Extract the [x, y] coordinate from the center of the cell holding the provided text.  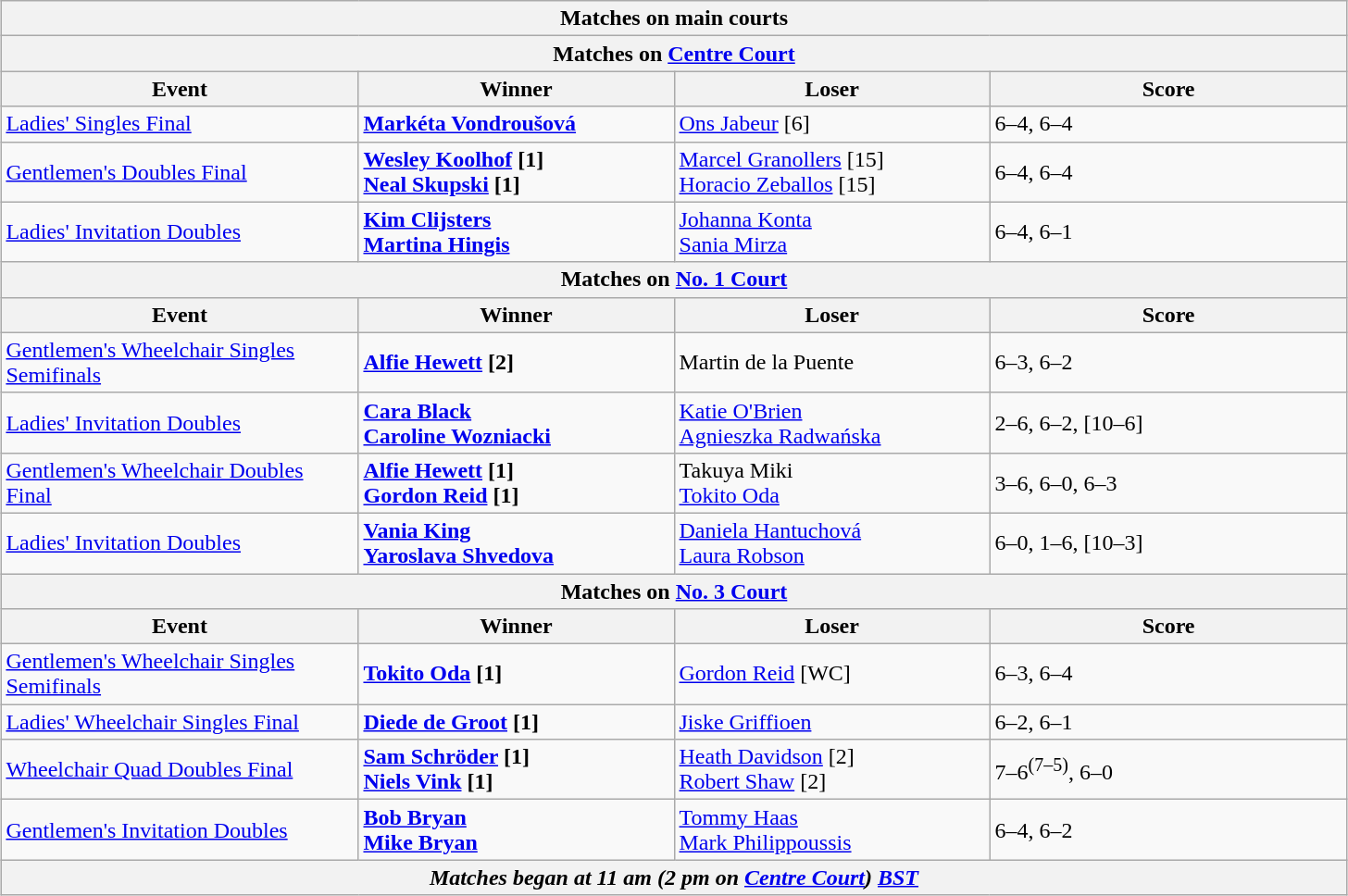
Gentlemen's Wheelchair Doubles Final [180, 483]
Markéta Vondroušová [517, 124]
6–0, 1–6, [10–3] [1168, 542]
Katie O'Brien Agnieszka Radwańska [831, 422]
7–6(7–5), 6–0 [1168, 770]
Johanna Konta Sania Mirza [831, 231]
6–4, 6–2 [1168, 829]
Ladies' Singles Final [180, 124]
Takuya Miki Tokito Oda [831, 483]
2–6, 6–2, [10–6] [1168, 422]
Kim Clijsters Martina Hingis [517, 231]
Heath Davidson [2] Robert Shaw [2] [831, 770]
Vania King Yaroslava Shvedova [517, 542]
Diede de Groot [1] [517, 722]
Martin de la Puente [831, 363]
Ons Jabeur [6] [831, 124]
Tommy Haas Mark Philippoussis [831, 829]
6–4, 6–1 [1168, 231]
6–2, 6–1 [1168, 722]
6–3, 6–4 [1168, 674]
Bob Bryan Mike Bryan [517, 829]
3–6, 6–0, 6–3 [1168, 483]
Matches on main courts [674, 19]
Sam Schröder [1] Niels Vink [1] [517, 770]
Gentlemen's Doubles Final [180, 172]
Marcel Granollers [15] Horacio Zeballos [15] [831, 172]
Jiske Griffioen [831, 722]
Gordon Reid [WC] [831, 674]
Wesley Koolhof [1] Neal Skupski [1] [517, 172]
Matches on Centre Court [674, 54]
Alfie Hewett [2] [517, 363]
Wheelchair Quad Doubles Final [180, 770]
Cara Black Caroline Wozniacki [517, 422]
Tokito Oda [1] [517, 674]
Ladies' Wheelchair Singles Final [180, 722]
Daniela Hantuchová Laura Robson [831, 542]
6–3, 6–2 [1168, 363]
Alfie Hewett [1] Gordon Reid [1] [517, 483]
Gentlemen's Invitation Doubles [180, 829]
Matches on No. 3 Court [674, 591]
Matches began at 11 am (2 pm on Centre Court) BST [674, 877]
Matches on No. 1 Court [674, 280]
